Return the (X, Y) coordinate for the center point of the cell that contains the specified text.  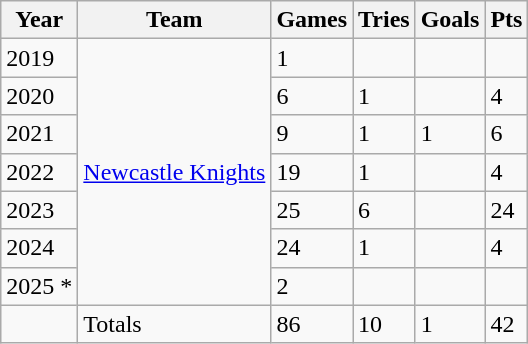
2 (312, 286)
2019 (40, 58)
9 (312, 134)
Year (40, 20)
Totals (174, 324)
Goals (450, 20)
2023 (40, 210)
86 (312, 324)
42 (506, 324)
10 (384, 324)
Tries (384, 20)
Newcastle Knights (174, 172)
2024 (40, 248)
Pts (506, 20)
25 (312, 210)
Games (312, 20)
2021 (40, 134)
Team (174, 20)
19 (312, 172)
2025 * (40, 286)
2022 (40, 172)
2020 (40, 96)
